Find where the given text appears and provide that cell's center as [X, Y] coordinate. 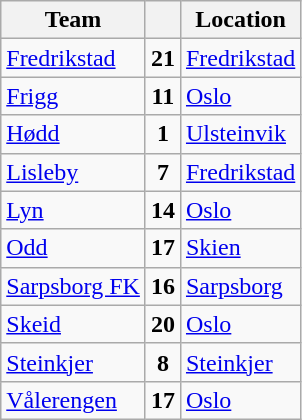
Frigg [74, 96]
16 [162, 286]
Sarpsborg [240, 286]
14 [162, 210]
Location [240, 20]
Hødd [74, 134]
21 [162, 58]
Skeid [74, 324]
8 [162, 362]
Lyn [74, 210]
20 [162, 324]
7 [162, 172]
Vålerengen [74, 400]
Team [74, 20]
11 [162, 96]
1 [162, 134]
Odd [74, 248]
Lisleby [74, 172]
Skien [240, 248]
Ulsteinvik [240, 134]
Sarpsborg FK [74, 286]
